Provide the [X, Y] coordinate of the cell's center where the given text is located.  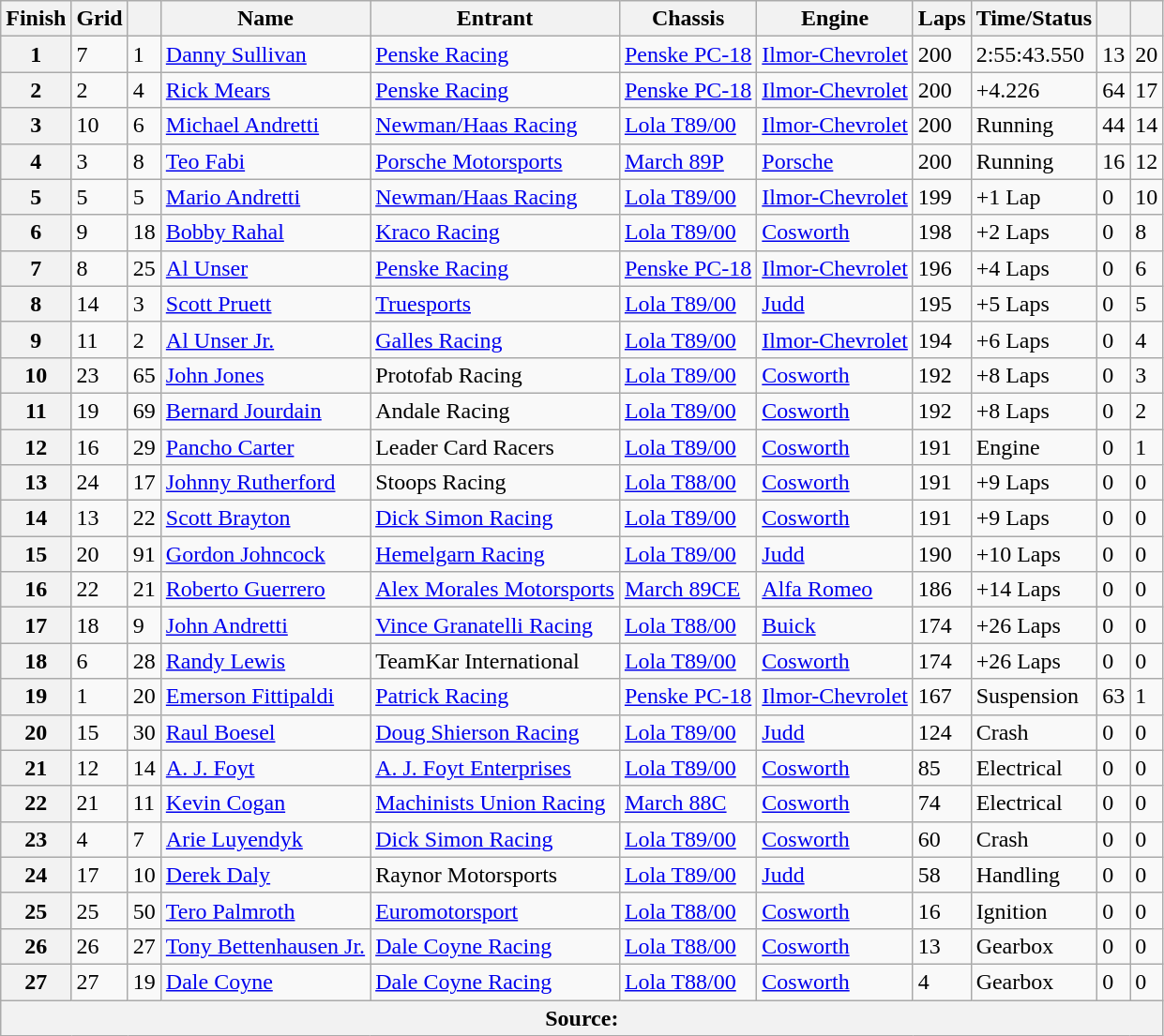
+4.226 [1034, 90]
29 [144, 447]
28 [144, 661]
44 [1114, 126]
Pancho Carter [265, 447]
Raynor Motorsports [495, 875]
Hemelgarn Racing [495, 554]
+10 Laps [1034, 554]
64 [1114, 90]
Michael Andretti [265, 126]
Scott Brayton [265, 518]
TeamKar International [495, 661]
March 89CE [688, 590]
74 [942, 803]
91 [144, 554]
John Jones [265, 375]
Gordon Johncock [265, 554]
Ignition [1034, 910]
Derek Daly [265, 875]
Truesports [495, 304]
Scott Pruett [265, 304]
Roberto Guerrero [265, 590]
85 [942, 768]
Teo Fabi [265, 161]
Tero Palmroth [265, 910]
199 [942, 197]
30 [144, 732]
Finish [36, 19]
Alex Morales Motorsports [495, 590]
Dale Coyne [265, 982]
Bobby Rahal [265, 233]
167 [942, 697]
Stoops Racing [495, 483]
198 [942, 233]
John Andretti [265, 625]
Alfa Romeo [835, 590]
65 [144, 375]
Porsche [835, 161]
Bernard Jourdain [265, 411]
Emerson Fittipaldi [265, 697]
58 [942, 875]
Porsche Motorsports [495, 161]
Chassis [688, 19]
50 [144, 910]
+2 Laps [1034, 233]
Tony Bettenhausen Jr. [265, 946]
Raul Boesel [265, 732]
Arie Luyendyk [265, 839]
March 89P [688, 161]
2:55:43.550 [1034, 54]
Leader Card Racers [495, 447]
March 88C [688, 803]
69 [144, 411]
Andale Racing [495, 411]
A. J. Foyt Enterprises [495, 768]
63 [1114, 697]
+5 Laps [1034, 304]
60 [942, 839]
Machinists Union Racing [495, 803]
194 [942, 339]
Patrick Racing [495, 697]
Source: [582, 1017]
Kraco Racing [495, 233]
Protofab Racing [495, 375]
Suspension [1034, 697]
196 [942, 268]
A. J. Foyt [265, 768]
Entrant [495, 19]
Laps [942, 19]
Name [265, 19]
+1 Lap [1034, 197]
Kevin Cogan [265, 803]
195 [942, 304]
Al Unser Jr. [265, 339]
Mario Andretti [265, 197]
Doug Shierson Racing [495, 732]
190 [942, 554]
186 [942, 590]
Time/Status [1034, 19]
Danny Sullivan [265, 54]
+14 Laps [1034, 590]
124 [942, 732]
+4 Laps [1034, 268]
Buick [835, 625]
Vince Granatelli Racing [495, 625]
Al Unser [265, 268]
Euromotorsport [495, 910]
Johnny Rutherford [265, 483]
Galles Racing [495, 339]
Grid [99, 19]
Handling [1034, 875]
Randy Lewis [265, 661]
+6 Laps [1034, 339]
Rick Mears [265, 90]
